From the cell containing the given text, extract its center point as [x, y] coordinate. 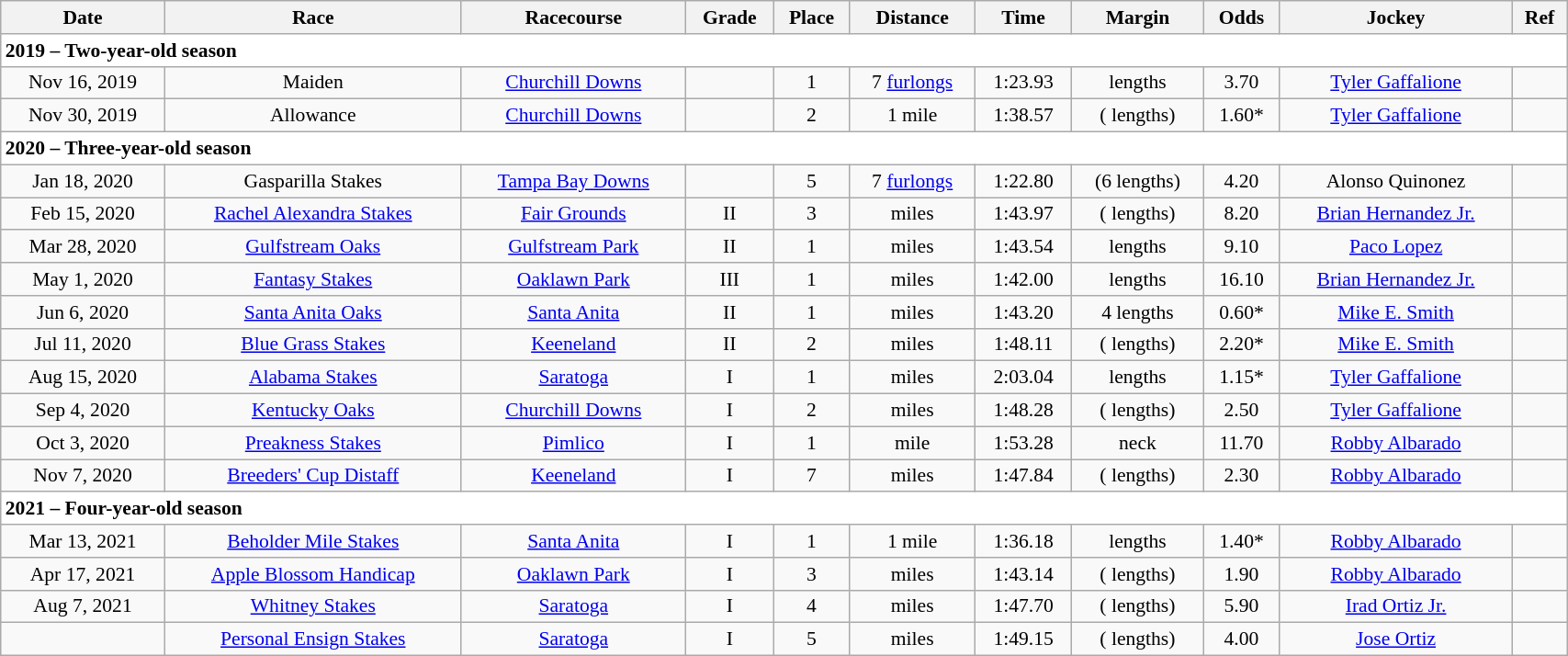
Nov 7, 2020 [83, 476]
Nov 30, 2019 [83, 116]
Rachel Alexandra Stakes [312, 214]
Aug 15, 2020 [83, 378]
1:22.80 [1023, 181]
Fantasy Stakes [312, 279]
1:53.28 [1023, 443]
Gulfstream Oaks [312, 247]
Paco Lopez [1396, 247]
Nov 16, 2019 [83, 83]
3.70 [1242, 83]
1:48.28 [1023, 411]
11.70 [1242, 443]
(6 lengths) [1137, 181]
Oct 3, 2020 [83, 443]
Whitney Stakes [312, 606]
Aug 7, 2021 [83, 606]
Date [83, 17]
Time [1023, 17]
1:43.20 [1023, 312]
1:38.57 [1023, 116]
Place [812, 17]
Jose Ortiz [1396, 639]
Race [312, 17]
Alonso Quinonez [1396, 181]
Distance [913, 17]
2020 – Three-year-old season [784, 149]
1:47.70 [1023, 606]
Alabama Stakes [312, 378]
1.40* [1242, 541]
1:43.97 [1023, 214]
Jun 6, 2020 [83, 312]
4 lengths [1137, 312]
1.90 [1242, 574]
7 [812, 476]
8.20 [1242, 214]
neck [1137, 443]
1:47.84 [1023, 476]
1.15* [1242, 378]
Kentucky Oaks [312, 411]
Odds [1242, 17]
Personal Ensign Stakes [312, 639]
Gasparilla Stakes [312, 181]
Maiden [312, 83]
Apple Blossom Handicap [312, 574]
1:23.93 [1023, 83]
4.20 [1242, 181]
mile [913, 443]
Blue Grass Stakes [312, 345]
2019 – Two-year-old season [784, 51]
1:49.15 [1023, 639]
Racecourse [573, 17]
Santa Anita Oaks [312, 312]
III [729, 279]
Feb 15, 2020 [83, 214]
16.10 [1242, 279]
1:43.54 [1023, 247]
Preakness Stakes [312, 443]
Sep 4, 2020 [83, 411]
0.60* [1242, 312]
Jul 11, 2020 [83, 345]
2.30 [1242, 476]
Jan 18, 2020 [83, 181]
Beholder Mile Stakes [312, 541]
1:43.14 [1023, 574]
Mar 28, 2020 [83, 247]
Fair Grounds [573, 214]
Margin [1137, 17]
1:48.11 [1023, 345]
Irad Ortiz Jr. [1396, 606]
1:42.00 [1023, 279]
5.90 [1242, 606]
Ref [1540, 17]
2.20* [1242, 345]
2.50 [1242, 411]
Gulfstream Park [573, 247]
9.10 [1242, 247]
Jockey [1396, 17]
1.60* [1242, 116]
2:03.04 [1023, 378]
Tampa Bay Downs [573, 181]
1:36.18 [1023, 541]
Mar 13, 2021 [83, 541]
Grade [729, 17]
Apr 17, 2021 [83, 574]
Breeders' Cup Distaff [312, 476]
Pimlico [573, 443]
2021 – Four-year-old season [784, 509]
Allowance [312, 116]
4 [812, 606]
May 1, 2020 [83, 279]
4.00 [1242, 639]
